Identify which cell holds the provided text, then report its (X, Y) central coordinate. 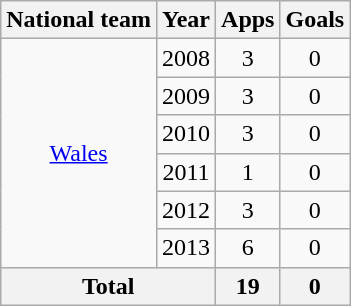
19 (248, 286)
2013 (186, 248)
2010 (186, 134)
Apps (248, 20)
Year (186, 20)
1 (248, 172)
2008 (186, 58)
2011 (186, 172)
2012 (186, 210)
Goals (315, 20)
National team (79, 20)
Total (108, 286)
2009 (186, 96)
Wales (79, 153)
6 (248, 248)
